From the cell containing the given text, extract its center point as (x, y) coordinate. 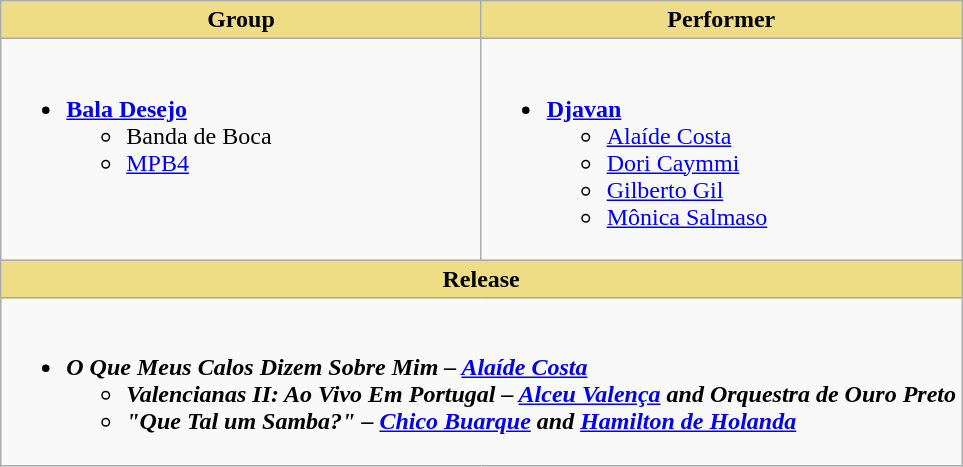
DjavanAlaíde CostaDori CaymmiGilberto GilMônica Salmaso (721, 150)
Release (482, 279)
Performer (721, 20)
Group (241, 20)
Bala DesejoBanda de BocaMPB4 (241, 150)
